Capture the cell that displays the provided text and extract its (x, y) central coordinate. 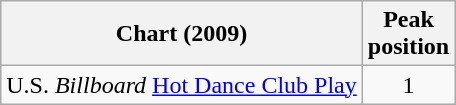
Peakposition (408, 34)
U.S. Billboard Hot Dance Club Play (182, 85)
1 (408, 85)
Chart (2009) (182, 34)
